Locate the cell with the specified text and output its (X, Y) center coordinate. 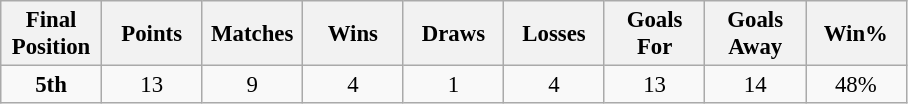
Matches (252, 34)
5th (52, 85)
Points (152, 34)
14 (756, 85)
Goals For (654, 34)
Losses (554, 34)
Goals Away (756, 34)
Wins (354, 34)
Draws (454, 34)
Win% (856, 34)
Final Position (52, 34)
9 (252, 85)
48% (856, 85)
1 (454, 85)
